From the cell containing the given text, extract its center point as [X, Y] coordinate. 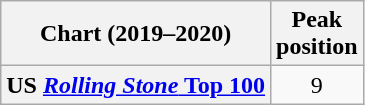
US Rolling Stone Top 100 [136, 85]
9 [317, 85]
Peakposition [317, 34]
Chart (2019–2020) [136, 34]
